Extract the (x, y) coordinate from the center of the cell holding the provided text.  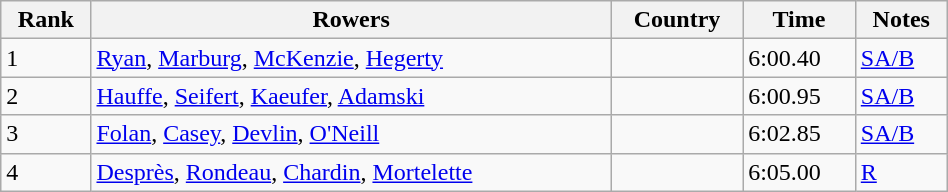
Time (800, 20)
Hauffe, Seifert, Kaeufer, Adamski (351, 96)
1 (46, 58)
6:00.40 (800, 58)
Rowers (351, 20)
R (901, 172)
6:02.85 (800, 134)
Country (676, 20)
Folan, Casey, Devlin, O'Neill (351, 134)
Desprès, Rondeau, Chardin, Mortelette (351, 172)
Rank (46, 20)
6:05.00 (800, 172)
Ryan, Marburg, McKenzie, Hegerty (351, 58)
3 (46, 134)
Notes (901, 20)
4 (46, 172)
6:00.95 (800, 96)
2 (46, 96)
